Identify which cell holds the provided text, then report its [X, Y] central coordinate. 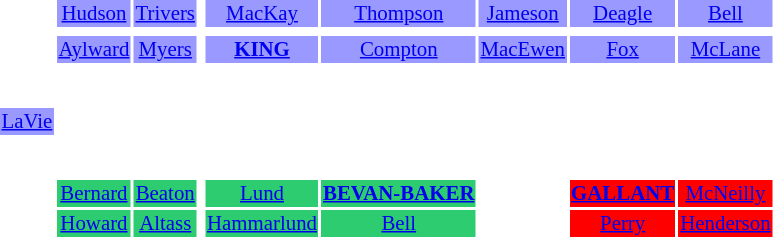
Beaton [166, 194]
Bernard [94, 194]
Perry [623, 224]
KING [262, 50]
Thompson [399, 14]
Trivers [166, 14]
McLane [726, 50]
BEVAN-BAKER [399, 194]
Hammarlund [262, 224]
Henderson [726, 224]
Deagle [623, 14]
Jameson [523, 14]
Compton [399, 50]
Fox [623, 50]
Howard [94, 224]
MacEwen [523, 50]
GALLANT [623, 194]
Aylward [94, 50]
MacKay [262, 14]
Myers [166, 50]
Altass [166, 224]
Lund [262, 194]
McNeilly [726, 194]
LaVie [27, 122]
Hudson [94, 14]
